Return [x, y] of the center of cell containing provided text 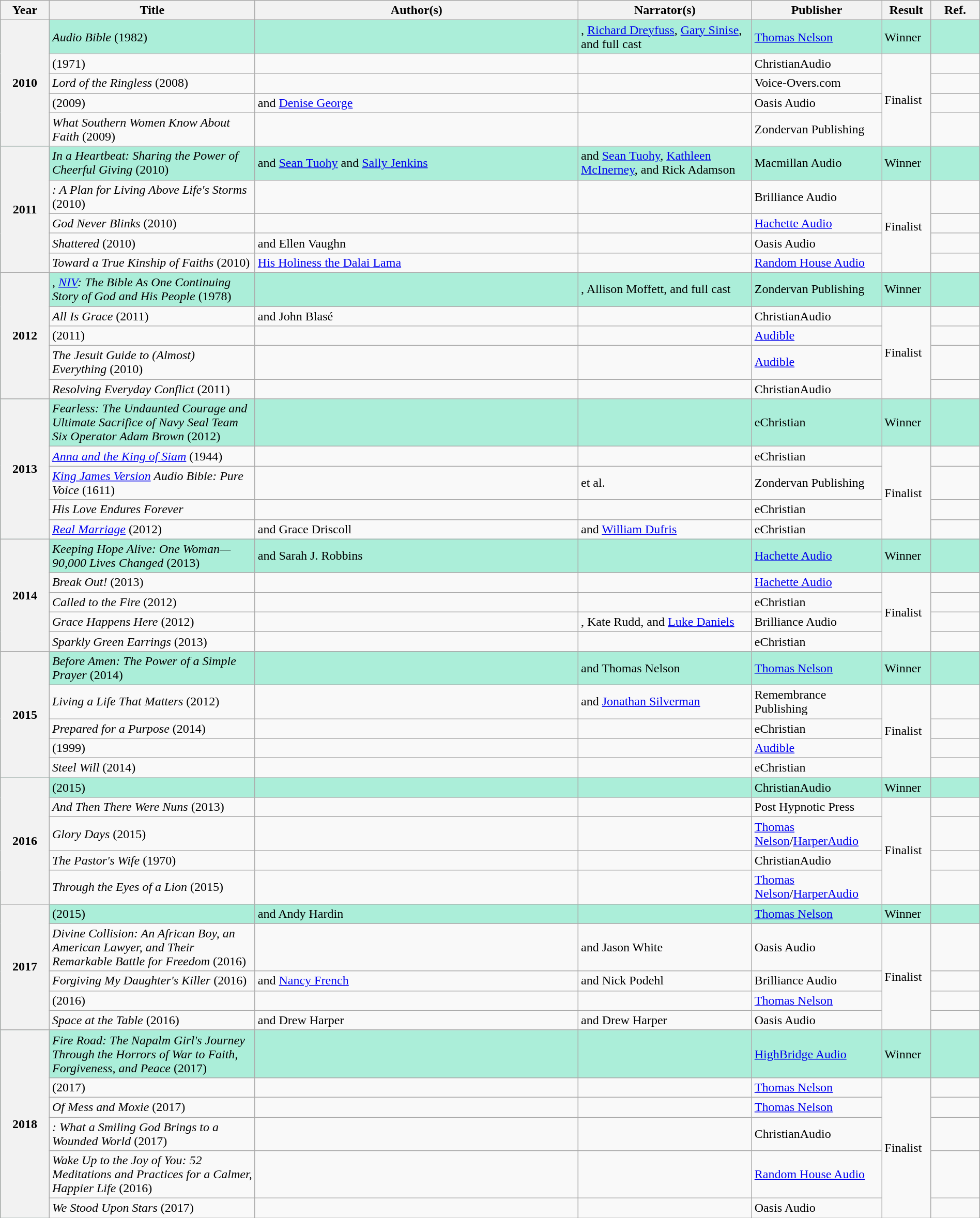
Lord of the Ringless (2008) [152, 83]
Steel Will (2014) [152, 768]
Resolving Everyday Conflict (2011) [152, 389]
Post Hypnotic Press [817, 807]
and Jason White [665, 947]
2011 [25, 209]
(1999) [152, 748]
What Southern Women Know About Faith (2009) [152, 129]
Remembrance Publishing [817, 702]
We Stood Upon Stars (2017) [152, 1208]
, Richard Dreyfuss, Gary Sinise, and full cast [665, 37]
HighBridge Audio [817, 1054]
and Sean Tuohy, Kathleen McInerney, and Rick Adamson [665, 163]
et al. [665, 483]
2017 [25, 967]
2016 [25, 841]
Anna and the King of Siam (1944) [152, 456]
Voice-Overs.com [817, 83]
2013 [25, 469]
Forgiving My Daughter's Killer (2016) [152, 981]
and Jonathan Silverman [665, 702]
Prepared for a Purpose (2014) [152, 728]
, Allison Moffett, and full cast [665, 289]
Living a Life That Matters (2012) [152, 702]
, Kate Rudd, and Luke Daniels [665, 622]
His Love Endures Forever [152, 510]
Year [25, 10]
Author(s) [417, 10]
His Holiness the Dalai Lama [417, 263]
And Then There Were Nuns (2013) [152, 807]
Result [907, 10]
2015 [25, 714]
(2009) [152, 103]
(2011) [152, 336]
Publisher [817, 10]
Before Amen: The Power of a Simple Prayer (2014) [152, 668]
Fire Road: The Napalm Girl's Journey Through the Horrors of War to Faith, Forgiveness, and Peace (2017) [152, 1054]
The Jesuit Guide to (Almost) Everything (2010) [152, 363]
Through the Eyes of a Lion (2015) [152, 887]
Sparkly Green Earrings (2013) [152, 641]
(2017) [152, 1087]
In a Heartbeat: Sharing the Power of Cheerful Giving (2010) [152, 163]
(1971) [152, 64]
, NIV: The Bible As One Continuing Story of God and His People (1978) [152, 289]
and Nancy French [417, 981]
and Grace Driscoll [417, 529]
Glory Days (2015) [152, 834]
All Is Grace (2011) [152, 316]
The Pastor's Wife (1970) [152, 860]
: A Plan for Living Above Life's Storms (2010) [152, 196]
Break Out! (2013) [152, 582]
Fearless: The Undaunted Courage and Ultimate Sacrifice of Navy Seal Team Six Operator Adam Brown (2012) [152, 423]
King James Version Audio Bible: Pure Voice (1611) [152, 483]
Narrator(s) [665, 10]
Divine Collision: An African Boy, an American Lawyer, and Their Remarkable Battle for Freedom (2016) [152, 947]
Space at the Table (2016) [152, 1020]
Grace Happens Here (2012) [152, 622]
and John Blasé [417, 316]
and William Dufris [665, 529]
: What a Smiling God Brings to a Wounded World (2017) [152, 1134]
Keeping Hope Alive: One Woman—90,000 Lives Changed (2013) [152, 556]
and Nick Podehl [665, 981]
Title [152, 10]
Of Mess and Moxie (2017) [152, 1107]
Toward a True Kinship of Faiths (2010) [152, 263]
and Sean Tuohy and Sally Jenkins [417, 163]
and Denise George [417, 103]
2010 [25, 83]
(2016) [152, 1000]
Called to the Fire (2012) [152, 602]
2012 [25, 335]
Audio Bible (1982) [152, 37]
Macmillan Audio [817, 163]
and Sarah J. Robbins [417, 556]
Ref. [955, 10]
and Thomas Nelson [665, 668]
2018 [25, 1123]
Real Marriage (2012) [152, 529]
Shattered (2010) [152, 243]
God Never Blinks (2010) [152, 223]
2014 [25, 595]
Wake Up to the Joy of You: 52 Meditations and Practices for a Calmer, Happier Life (2016) [152, 1175]
and Ellen Vaughn [417, 243]
and Andy Hardin [417, 914]
